Scan for the cell matching the given text and deliver its [X, Y] coordinate at center. 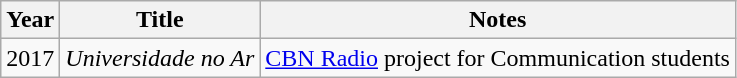
Year [30, 20]
Title [160, 20]
Universidade no Ar [160, 58]
Notes [498, 20]
2017 [30, 58]
CBN Radio project for Communication students [498, 58]
